Return the (X, Y) coordinate for the center point of the cell that contains the specified text.  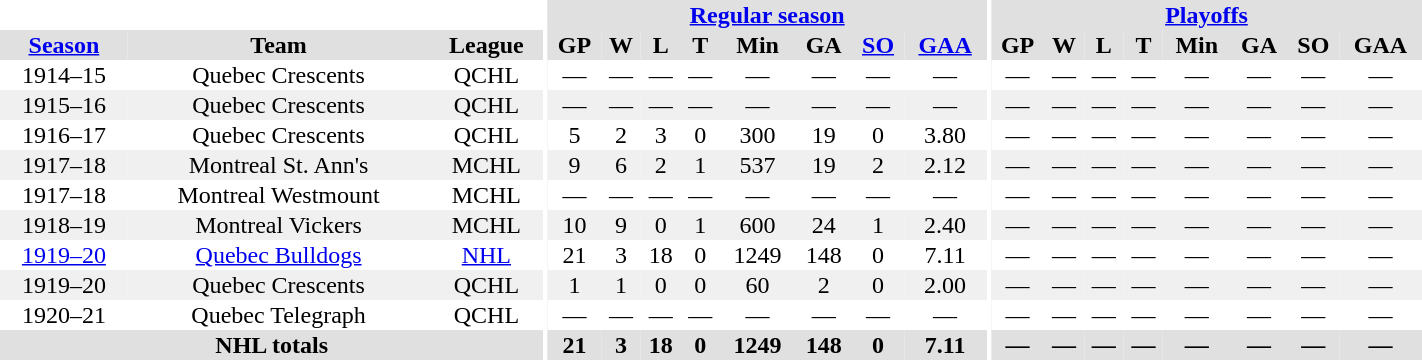
6 (621, 165)
1916–17 (64, 135)
2.12 (946, 165)
NHL totals (272, 345)
537 (758, 165)
1915–16 (64, 105)
10 (574, 225)
Montreal Westmount (279, 195)
Montreal Vickers (279, 225)
Quebec Telegraph (279, 315)
Quebec Bulldogs (279, 255)
24 (824, 225)
1920–21 (64, 315)
NHL (486, 255)
Season (64, 45)
3.80 (946, 135)
Playoffs (1206, 15)
600 (758, 225)
Regular season (768, 15)
League (486, 45)
2.40 (946, 225)
Team (279, 45)
1914–15 (64, 75)
Montreal St. Ann's (279, 165)
300 (758, 135)
5 (574, 135)
2.00 (946, 285)
60 (758, 285)
1918–19 (64, 225)
